Scan for the cell matching the given text and deliver its [x, y] coordinate at center. 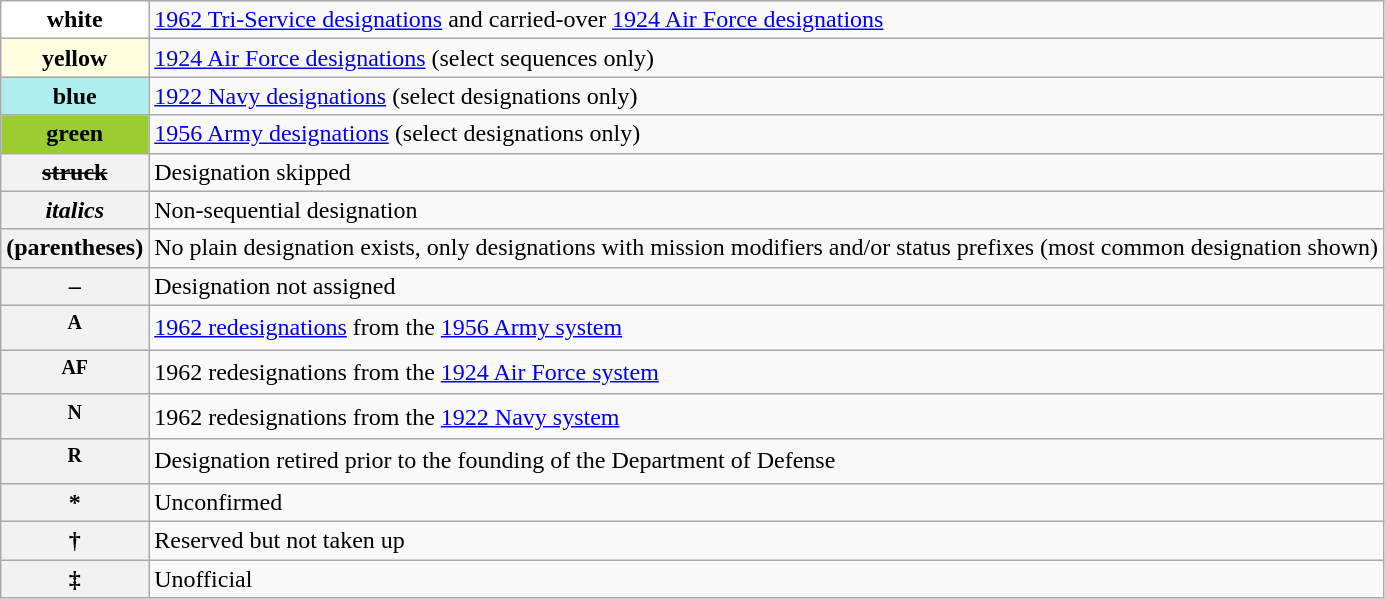
Unconfirmed [766, 502]
N [75, 416]
1962 redesignations from the 1956 Army system [766, 328]
1962 Tri-Service designations and carried-over 1924 Air Force designations [766, 20]
1962 redesignations from the 1922 Navy system [766, 416]
Designation not assigned [766, 286]
blue [75, 96]
yellow [75, 58]
1956 Army designations (select designations only) [766, 134]
† [75, 541]
* [75, 502]
white [75, 20]
No plain designation exists, only designations with mission modifiers and/or status prefixes (most common designation shown) [766, 248]
1962 redesignations from the 1924 Air Force system [766, 372]
green [75, 134]
Reserved but not taken up [766, 541]
AF [75, 372]
1922 Navy designations (select designations only) [766, 96]
1924 Air Force designations (select sequences only) [766, 58]
– [75, 286]
A [75, 328]
Unofficial [766, 579]
struck [75, 172]
Designation skipped [766, 172]
‡ [75, 579]
Designation retired prior to the founding of the Department of Defense [766, 462]
Non-sequential designation [766, 210]
(parentheses) [75, 248]
R [75, 462]
italics [75, 210]
